From the cell containing the given text, extract its center point as (X, Y) coordinate. 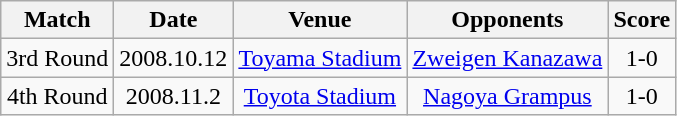
2008.11.2 (174, 96)
Opponents (508, 20)
Nagoya Grampus (508, 96)
Match (58, 20)
3rd Round (58, 58)
Toyama Stadium (320, 58)
4th Round (58, 96)
Score (642, 20)
Date (174, 20)
Toyota Stadium (320, 96)
2008.10.12 (174, 58)
Venue (320, 20)
Zweigen Kanazawa (508, 58)
